Capture the cell that displays the provided text and extract its (x, y) central coordinate. 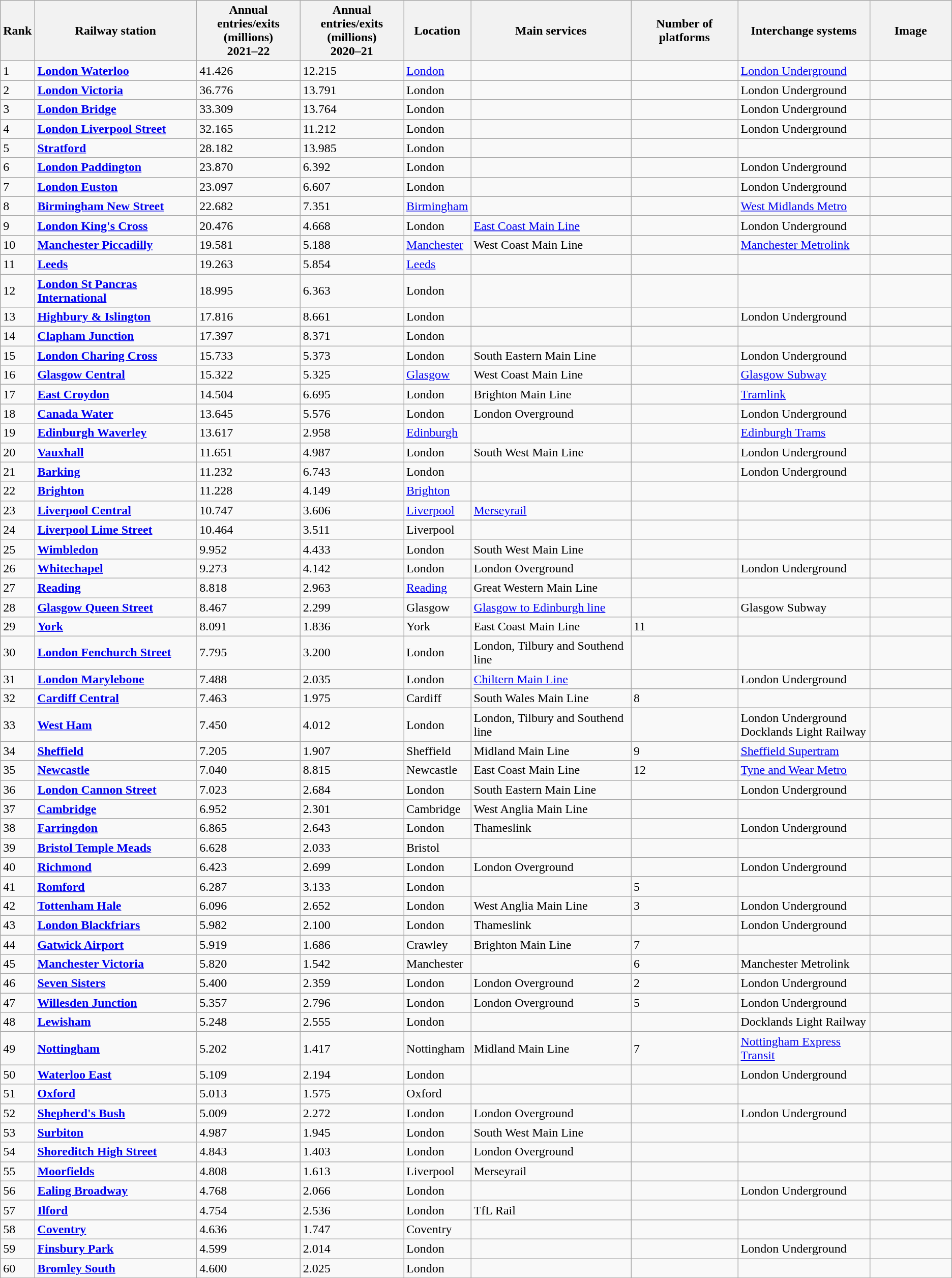
London Cannon Street (116, 790)
Highbury & Islington (116, 317)
1.575 (352, 1094)
Vauxhall (116, 452)
London Fenchurch Street (116, 653)
Shoreditch High Street (116, 1152)
2.272 (352, 1113)
10 (17, 245)
London Victoria (116, 90)
23.097 (248, 187)
23 (17, 510)
6.363 (352, 290)
40 (17, 867)
4.808 (248, 1171)
Number of platforms (685, 31)
19.581 (248, 245)
28 (17, 607)
5.982 (248, 925)
7.795 (248, 653)
2.100 (352, 925)
5.202 (248, 1048)
Glasgow Queen Street (116, 607)
53 (17, 1132)
Location (437, 31)
13.791 (352, 90)
10.747 (248, 510)
8.091 (248, 627)
2.025 (352, 1268)
6.287 (248, 886)
20 (17, 452)
6.865 (248, 828)
8.661 (352, 317)
50 (17, 1074)
52 (17, 1113)
20.476 (248, 225)
11.228 (248, 491)
Chiltern Main Line (551, 679)
London Liverpool Street (116, 129)
6.423 (248, 867)
London Marylebone (116, 679)
2.536 (352, 1210)
14 (17, 336)
South Wales Main Line (551, 699)
7.205 (248, 751)
4 (17, 129)
1.613 (352, 1171)
37 (17, 809)
6.607 (352, 187)
Bromley South (116, 1268)
Whitechapel (116, 568)
4.149 (352, 491)
Sheffield Supertram (804, 751)
59 (17, 1248)
51 (17, 1094)
2.958 (352, 433)
Crawley (437, 945)
36 (17, 790)
3.133 (352, 886)
2.033 (352, 848)
London UndergroundDocklands Light Railway (804, 724)
7.450 (248, 724)
36.776 (248, 90)
33 (17, 724)
2.194 (352, 1074)
5.400 (248, 983)
7.351 (352, 206)
Manchester Piccadilly (116, 245)
18.995 (248, 290)
27 (17, 588)
4.843 (248, 1152)
Rank (17, 31)
5.576 (352, 414)
Liverpool Lime Street (116, 530)
5.109 (248, 1074)
2.299 (352, 607)
TfL Rail (551, 1210)
4.142 (352, 568)
22 (17, 491)
19 (17, 433)
Main services (551, 31)
6.952 (248, 809)
Ealing Broadway (116, 1190)
29 (17, 627)
Stratford (116, 148)
8.818 (248, 588)
8.815 (352, 770)
Great Western Main Line (551, 588)
Ilford (116, 1210)
15.322 (248, 375)
Annual entries/exits(millions)2020–21 (352, 31)
14.504 (248, 394)
3.606 (352, 510)
Bristol (437, 848)
Edinburgh (437, 433)
30 (17, 653)
Barking (116, 472)
London Euston (116, 187)
58 (17, 1229)
2.014 (352, 1248)
2.555 (352, 1022)
17.816 (248, 317)
London King's Cross (116, 225)
13 (17, 317)
13.645 (248, 414)
Liverpool Central (116, 510)
Richmond (116, 867)
60 (17, 1268)
Tottenham Hale (116, 906)
Seven Sisters (116, 983)
55 (17, 1171)
6.628 (248, 848)
5.919 (248, 945)
31 (17, 679)
23.870 (248, 167)
11.232 (248, 472)
11.651 (248, 452)
12.215 (352, 71)
7.040 (248, 770)
2.359 (352, 983)
Willesden Junction (116, 1003)
1.747 (352, 1229)
Bristol Temple Meads (116, 848)
38 (17, 828)
26 (17, 568)
8.467 (248, 607)
32 (17, 699)
1.907 (352, 751)
49 (17, 1048)
Interchange systems (804, 31)
41.426 (248, 71)
1.403 (352, 1152)
Manchester Victoria (116, 964)
London Paddington (116, 167)
2.963 (352, 588)
25 (17, 549)
18 (17, 414)
Waterloo East (116, 1074)
Shepherd's Bush (116, 1113)
2.066 (352, 1190)
5.188 (352, 245)
4.668 (352, 225)
2.796 (352, 1003)
5.373 (352, 356)
44 (17, 945)
47 (17, 1003)
1.975 (352, 699)
7.488 (248, 679)
Birmingham New Street (116, 206)
35 (17, 770)
5.820 (248, 964)
1 (17, 71)
4.433 (352, 549)
Glasgow Central (116, 375)
Edinburgh Trams (804, 433)
16 (17, 375)
Gatwick Airport (116, 945)
41 (17, 886)
54 (17, 1152)
21 (17, 472)
34 (17, 751)
Edinburgh Waverley (116, 433)
1.945 (352, 1132)
4.599 (248, 1248)
6.096 (248, 906)
Image (910, 31)
2.643 (352, 828)
Docklands Light Railway (804, 1022)
2.652 (352, 906)
Birmingham (437, 206)
5.248 (248, 1022)
4.754 (248, 1210)
13.985 (352, 148)
1.686 (352, 945)
4.636 (248, 1229)
East Croydon (116, 394)
Wimbledon (116, 549)
6.392 (352, 167)
8.371 (352, 336)
Finsbury Park (116, 1248)
46 (17, 983)
2.301 (352, 809)
33.309 (248, 109)
15.733 (248, 356)
Cardiff Central (116, 699)
6.695 (352, 394)
17.397 (248, 336)
Surbiton (116, 1132)
6.743 (352, 472)
West Ham (116, 724)
39 (17, 848)
15 (17, 356)
56 (17, 1190)
Tramlink (804, 394)
Clapham Junction (116, 336)
19.263 (248, 264)
Farringdon (116, 828)
2.035 (352, 679)
Lewisham (116, 1022)
48 (17, 1022)
28.182 (248, 148)
17 (17, 394)
2.699 (352, 867)
1.836 (352, 627)
3.200 (352, 653)
5.009 (248, 1113)
London Blackfriars (116, 925)
9.952 (248, 549)
1.417 (352, 1048)
West Midlands Metro (804, 206)
5.325 (352, 375)
5.357 (248, 1003)
Nottingham Express Transit (804, 1048)
2.684 (352, 790)
11.212 (352, 129)
4.012 (352, 724)
Romford (116, 886)
7.463 (248, 699)
Cardiff (437, 699)
13.617 (248, 433)
4.768 (248, 1190)
3.511 (352, 530)
4.600 (248, 1268)
24 (17, 530)
London Bridge (116, 109)
Glasgow to Edinburgh line (551, 607)
22.682 (248, 206)
London Charing Cross (116, 356)
45 (17, 964)
32.165 (248, 129)
Moorfields (116, 1171)
9.273 (248, 568)
43 (17, 925)
42 (17, 906)
5.854 (352, 264)
1.542 (352, 964)
13.764 (352, 109)
10.464 (248, 530)
Railway station (116, 31)
Annual entries/exits(millions)2021–22 (248, 31)
London Waterloo (116, 71)
7.023 (248, 790)
57 (17, 1210)
Canada Water (116, 414)
London St Pancras International (116, 290)
Tyne and Wear Metro (804, 770)
5.013 (248, 1094)
